Locate the cell with the specified text and output its (x, y) center coordinate. 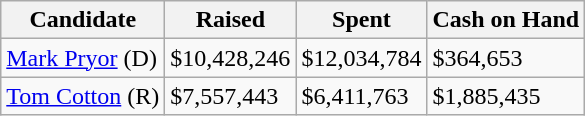
$10,428,246 (230, 58)
$1,885,435 (506, 96)
Candidate (83, 20)
$364,653 (506, 58)
Mark Pryor (D) (83, 58)
Cash on Hand (506, 20)
$7,557,443 (230, 96)
$12,034,784 (362, 58)
Tom Cotton (R) (83, 96)
Raised (230, 20)
Spent (362, 20)
$6,411,763 (362, 96)
